Identify which cell holds the provided text, then report its [X, Y] central coordinate. 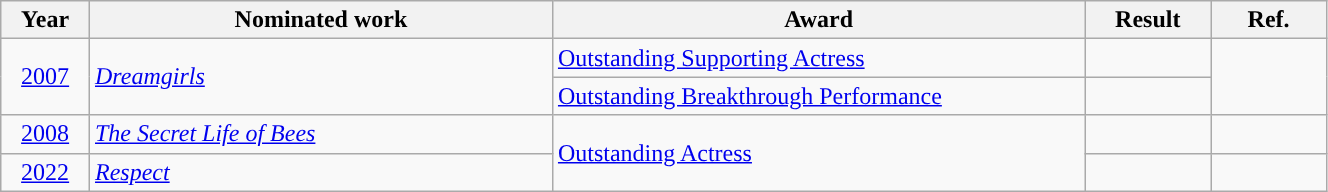
Respect [320, 172]
2008 [46, 134]
Result [1148, 20]
Ref. [1269, 20]
Year [46, 20]
Outstanding Supporting Actress [818, 58]
Award [818, 20]
The Secret Life of Bees [320, 134]
Outstanding Breakthrough Performance [818, 96]
Nominated work [320, 20]
2007 [46, 77]
2022 [46, 172]
Outstanding Actress [818, 153]
Dreamgirls [320, 77]
